Search for the cell housing the specified text and yield its [X, Y] center coordinate. 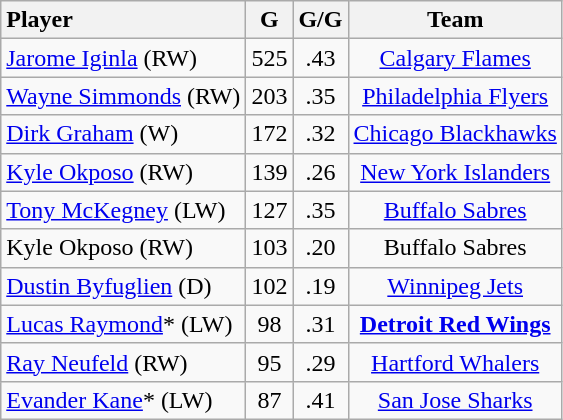
Dustin Byfuglien (D) [124, 286]
127 [270, 210]
Philadelphia Flyers [455, 96]
Player [124, 20]
.20 [320, 248]
203 [270, 96]
Evander Kane* (LW) [124, 400]
Dirk Graham (W) [124, 134]
.26 [320, 172]
Detroit Red Wings [455, 324]
.29 [320, 362]
G [270, 20]
Wayne Simmonds (RW) [124, 96]
Winnipeg Jets [455, 286]
.31 [320, 324]
Tony McKegney (LW) [124, 210]
95 [270, 362]
172 [270, 134]
G/G [320, 20]
98 [270, 324]
.43 [320, 58]
Hartford Whalers [455, 362]
Team [455, 20]
87 [270, 400]
Ray Neufeld (RW) [124, 362]
103 [270, 248]
Lucas Raymond* (LW) [124, 324]
139 [270, 172]
.32 [320, 134]
Calgary Flames [455, 58]
San Jose Sharks [455, 400]
.19 [320, 286]
102 [270, 286]
New York Islanders [455, 172]
.41 [320, 400]
Chicago Blackhawks [455, 134]
525 [270, 58]
Jarome Iginla (RW) [124, 58]
